Identify which cell holds the provided text, then report its (x, y) central coordinate. 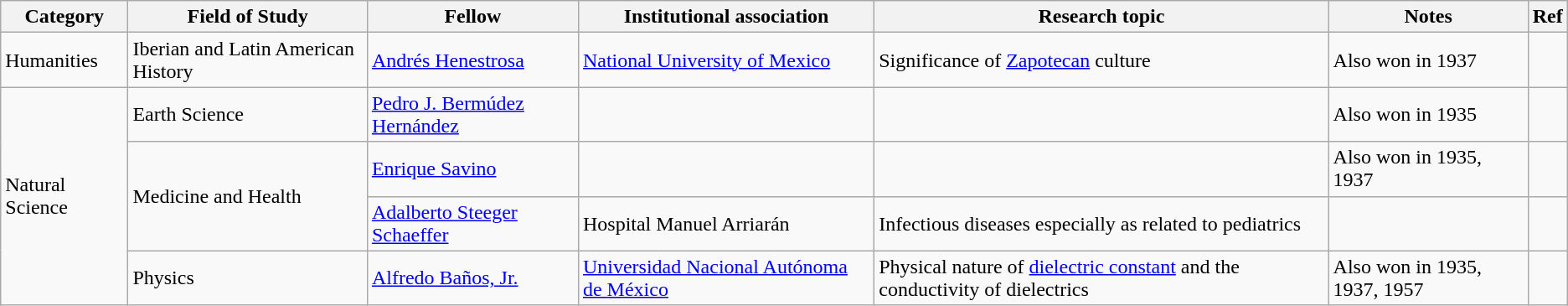
Enrique Savino (472, 169)
Notes (1428, 17)
Pedro J. Bermúdez Hernández (472, 114)
Fellow (472, 17)
Field of Study (248, 17)
Hospital Manuel Arriarán (725, 223)
Physics (248, 278)
National University of Mexico (725, 60)
Also won in 1935, 1937, 1957 (1428, 278)
Earth Science (248, 114)
Humanities (64, 60)
Ref (1548, 17)
Research topic (1101, 17)
Institutional association (725, 17)
Adalberto Steeger Schaeffer (472, 223)
Also won in 1935, 1937 (1428, 169)
Also won in 1935 (1428, 114)
Physical nature of dielectric constant and the conductivity of dielectrics (1101, 278)
Iberian and Latin American History (248, 60)
Significance of Zapotecan culture (1101, 60)
Infectious diseases especially as related to pediatrics (1101, 223)
Alfredo Baños, Jr. (472, 278)
Medicine and Health (248, 196)
Universidad Nacional Autónoma de México (725, 278)
Andrés Henestrosa (472, 60)
Natural Science (64, 196)
Category (64, 17)
Also won in 1937 (1428, 60)
